Pinpoint the cell where the given text exists, returning its (X, Y) midpoint coordinate. 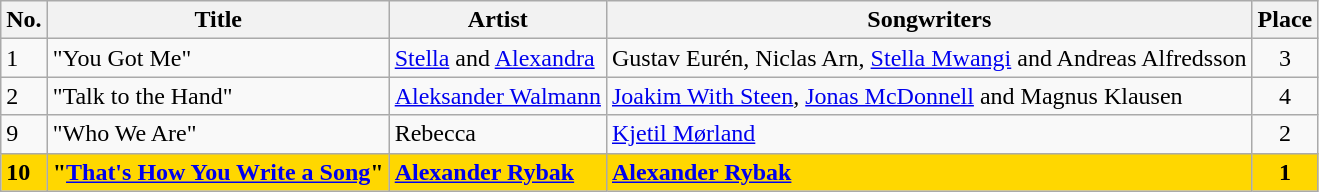
Kjetil Mørland (929, 134)
Stella and Alexandra (498, 58)
Aleksander Walmann (498, 96)
Gustav Eurén, Niclas Arn, Stella Mwangi and Andreas Alfredsson (929, 58)
"You Got Me" (218, 58)
4 (1285, 96)
Artist (498, 20)
Place (1285, 20)
3 (1285, 58)
"Who We Are" (218, 134)
10 (24, 172)
9 (24, 134)
"That's How You Write a Song" (218, 172)
Songwriters (929, 20)
"Talk to the Hand" (218, 96)
Title (218, 20)
Rebecca (498, 134)
Joakim With Steen, Jonas McDonnell and Magnus Klausen (929, 96)
No. (24, 20)
